Scan for the cell matching the given text and deliver its (x, y) coordinate at center. 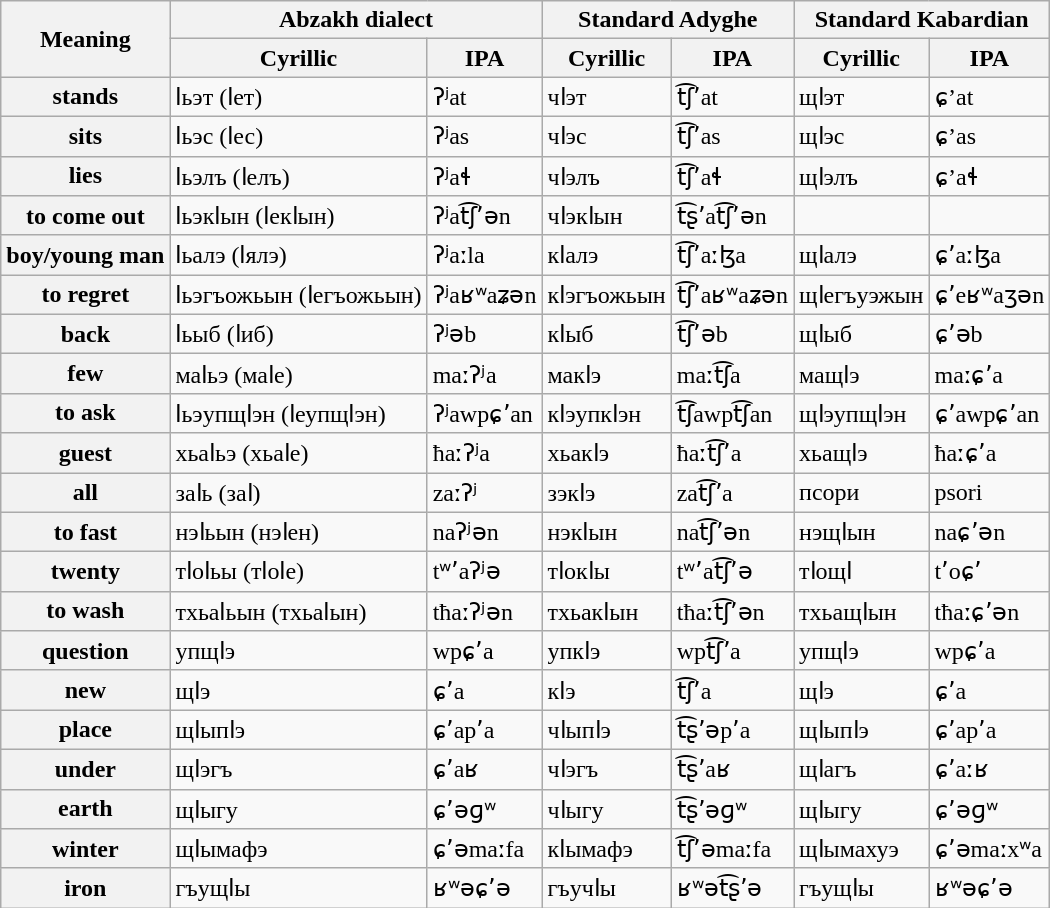
tʷʼat͡ʃʼə (732, 572)
нэщӏын (862, 532)
ӏьэс (ӏес) (298, 136)
Meaning (86, 39)
t͡ʃʼəmaːfa (732, 849)
тхьащӏын (862, 611)
t͡ʂʼəpʼa (732, 730)
щӏыб (862, 334)
maːɕʼa (990, 374)
ӏьэлъ (ӏелъ) (298, 176)
тӏоӏьы (тӏоӏе) (298, 572)
under (86, 769)
кӏэ (606, 690)
tʷʼaʔʲə (484, 572)
хьакӏэ (606, 453)
wpt͡ʃʼa (732, 651)
упкӏэ (606, 651)
tħaːʔʲən (484, 611)
tħaːt͡ʃʼən (732, 611)
ʔʲaɬ (484, 176)
чӏэкӏын (606, 216)
ӏьыб (ӏиб) (298, 334)
Standard Adyghe (668, 20)
ɕ’at (990, 97)
t͡ʂʼəɡʷ (732, 809)
maːʔʲa (484, 374)
ɕʼaʁ (484, 769)
new (86, 690)
ħaːʔʲa (484, 453)
тхьаӏьын (тхьаӏын) (298, 611)
чӏэлъ (606, 176)
ħaːt͡ʃʼa (732, 453)
ɕʼawpɕʼan (990, 413)
кӏымафэ (606, 849)
ӏьэгъожьын (ӏегъожьын) (298, 295)
lies (86, 176)
ӏьэт (ӏет) (298, 97)
t͡ʃʼəb (732, 334)
tħaːɕʼən (990, 611)
щӏымафэ (298, 849)
гъучӏы (606, 888)
заӏь (заӏ) (298, 492)
ʔʲat (484, 97)
ɕʼəb (990, 334)
zat͡ʃʼa (732, 492)
ɕʼaːʁ (990, 769)
маӏьэ (маӏе) (298, 374)
мащӏэ (862, 374)
щӏагъ (862, 769)
t͡ʃʼa (732, 690)
winter (86, 849)
question (86, 651)
ʁʷət͡ʂʼə (732, 888)
щӏэлъ (862, 176)
t͡ʃʼaːɮa (732, 255)
ӏьэкӏын (ӏекӏын) (298, 216)
ʔʲəb (484, 334)
nat͡ʃʼən (732, 532)
Abzakh dialect (356, 20)
boy/young man (86, 255)
щӏэгъ (298, 769)
чӏыгу (606, 809)
all (86, 492)
ɕ’aɬ (990, 176)
тӏокӏы (606, 572)
zaːʔʲ (484, 492)
нэкӏын (606, 532)
t͡ʂʼat͡ʃʼən (732, 216)
чӏыпӏэ (606, 730)
макӏэ (606, 374)
кӏыб (606, 334)
ɕʼaːɮa (990, 255)
кӏалэ (606, 255)
хьащӏэ (862, 453)
щӏэс (862, 136)
щӏымахуэ (862, 849)
to regret (86, 295)
нэӏьын (нэӏен) (298, 532)
t͡ʂʼaʁ (732, 769)
ӏьэупщӏэн (ӏеупщӏэн) (298, 413)
ɕʼəmaːfa (484, 849)
тӏощӏ (862, 572)
ʔʲawpɕʼan (484, 413)
guest (86, 453)
to come out (86, 216)
тхьакӏын (606, 611)
Standard Kabardian (922, 20)
few (86, 374)
ʔʲat͡ʃʼən (484, 216)
чӏэгъ (606, 769)
щӏалэ (862, 255)
кӏэгъожьын (606, 295)
to ask (86, 413)
maːt͡ʃa (732, 374)
tʼoɕʼ (990, 572)
чӏэс (606, 136)
place (86, 730)
iron (86, 888)
зэкӏэ (606, 492)
ӏьалэ (ӏялэ) (298, 255)
чӏэт (606, 97)
ʔʲaʁʷaʑən (484, 295)
to fast (86, 532)
t͡ʃʼas (732, 136)
хьаӏьэ (хьаӏе) (298, 453)
щӏэт (862, 97)
naɕʼən (990, 532)
ɕʼeʁʷaʒən (990, 295)
ʔʲas (484, 136)
кӏэупкӏэн (606, 413)
щӏегъуэжын (862, 295)
ʔʲaːla (484, 255)
naʔʲən (484, 532)
псори (862, 492)
ɕ’as (990, 136)
t͡ʃawpt͡ʃan (732, 413)
earth (86, 809)
back (86, 334)
to wash (86, 611)
stands (86, 97)
sits (86, 136)
psori (990, 492)
ħaːɕʼa (990, 453)
twenty (86, 572)
t͡ʃʼaʁʷaʑən (732, 295)
ɕʼəmaːxʷa (990, 849)
t͡ʃʼat (732, 97)
t͡ʃʼaɬ (732, 176)
щӏэупщӏэн (862, 413)
